Scan for the cell matching the given text and deliver its (x, y) coordinate at center. 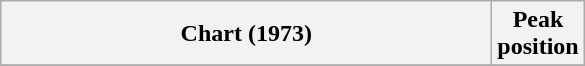
Peakposition (538, 34)
Chart (1973) (246, 34)
